Identify which cell holds the provided text, then report its (x, y) central coordinate. 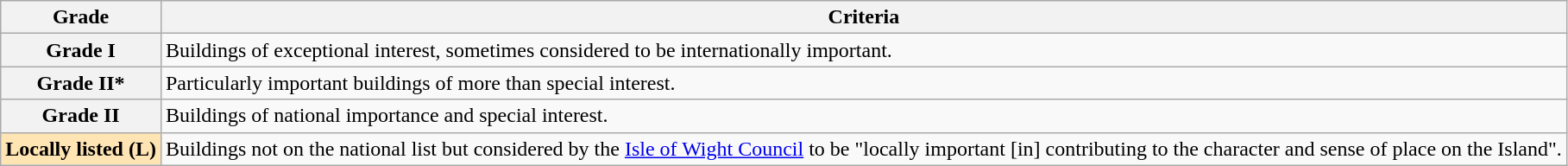
Locally listed (L) (81, 149)
Buildings of exceptional interest, sometimes considered to be internationally important. (863, 50)
Buildings of national importance and special interest. (863, 116)
Grade II (81, 116)
Particularly important buildings of more than special interest. (863, 83)
Grade (81, 17)
Grade II* (81, 83)
Grade I (81, 50)
Criteria (863, 17)
